Capture the cell that displays the provided text and extract its [x, y] central coordinate. 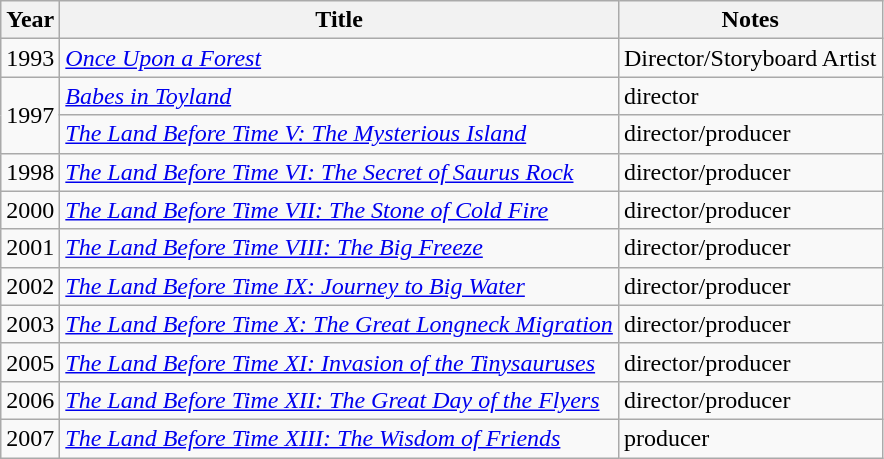
1998 [30, 172]
1993 [30, 58]
The Land Before Time IX: Journey to Big Water [340, 286]
director [750, 96]
2002 [30, 286]
2006 [30, 400]
The Land Before Time XI: Invasion of the Tinysauruses [340, 362]
producer [750, 438]
1997 [30, 115]
The Land Before Time XIII: The Wisdom of Friends [340, 438]
The Land Before Time VII: The Stone of Cold Fire [340, 210]
2003 [30, 324]
The Land Before Time VI: The Secret of Saurus Rock [340, 172]
Once Upon a Forest [340, 58]
The Land Before Time XII: The Great Day of the Flyers [340, 400]
The Land Before Time V: The Mysterious Island [340, 134]
Year [30, 20]
2007 [30, 438]
The Land Before Time X: The Great Longneck Migration [340, 324]
The Land Before Time VIII: The Big Freeze [340, 248]
2005 [30, 362]
Title [340, 20]
Babes in Toyland [340, 96]
Notes [750, 20]
2000 [30, 210]
2001 [30, 248]
Director/Storyboard Artist [750, 58]
